For the text-containing cell, return its midpoint in [X, Y] coordinate format. 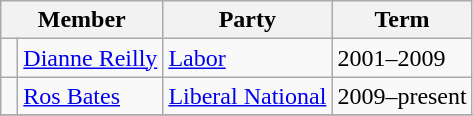
Ros Bates [90, 96]
2001–2009 [402, 58]
Member [82, 20]
2009–present [402, 96]
Dianne Reilly [90, 58]
Term [402, 20]
Liberal National [248, 96]
Labor [248, 58]
Party [248, 20]
